Find where the given text appears and provide that cell's center as [X, Y] coordinate. 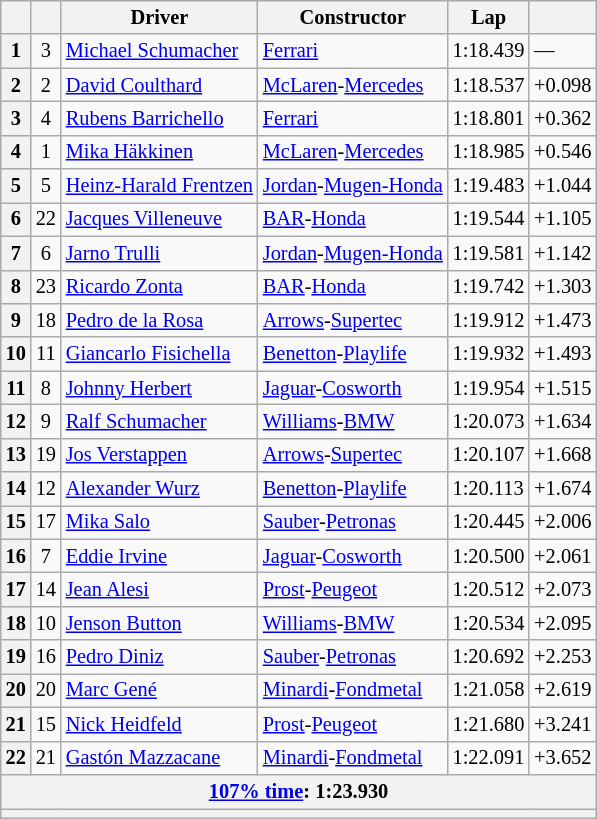
Ralf Schumacher [160, 421]
1:20.534 [489, 623]
Marc Gené [160, 690]
1:19.742 [489, 287]
+3.652 [562, 758]
+2.073 [562, 589]
1:20.500 [489, 556]
1:20.445 [489, 522]
1:21.680 [489, 724]
1:19.912 [489, 320]
+0.362 [562, 118]
+2.253 [562, 657]
Giancarlo Fisichella [160, 354]
1:19.954 [489, 388]
+1.515 [562, 388]
1:18.439 [489, 51]
Johnny Herbert [160, 388]
+1.668 [562, 455]
Alexander Wurz [160, 489]
Pedro de la Rosa [160, 320]
1:19.581 [489, 253]
+1.473 [562, 320]
107% time: 1:23.930 [299, 791]
1:18.801 [489, 118]
Gastón Mazzacane [160, 758]
Constructor [353, 17]
1:20.512 [489, 589]
Jacques Villeneuve [160, 219]
+1.634 [562, 421]
+1.674 [562, 489]
+0.546 [562, 152]
Jarno Trulli [160, 253]
1:20.107 [489, 455]
1:20.692 [489, 657]
+2.006 [562, 522]
1:18.985 [489, 152]
Nick Heidfeld [160, 724]
1:19.483 [489, 186]
Driver [160, 17]
23 [46, 287]
— [562, 51]
Jos Verstappen [160, 455]
David Coulthard [160, 85]
Rubens Barrichello [160, 118]
Jean Alesi [160, 589]
+1.142 [562, 253]
1:20.113 [489, 489]
+2.061 [562, 556]
13 [16, 455]
Lap [489, 17]
+3.241 [562, 724]
1:19.544 [489, 219]
+1.493 [562, 354]
+1.105 [562, 219]
1:21.058 [489, 690]
Eddie Irvine [160, 556]
+0.098 [562, 85]
+2.619 [562, 690]
Mika Salo [160, 522]
Heinz-Harald Frentzen [160, 186]
+1.044 [562, 186]
1:18.537 [489, 85]
Jenson Button [160, 623]
+2.095 [562, 623]
+1.303 [562, 287]
Michael Schumacher [160, 51]
Ricardo Zonta [160, 287]
1:19.932 [489, 354]
1:22.091 [489, 758]
Pedro Diniz [160, 657]
Mika Häkkinen [160, 152]
1:20.073 [489, 421]
